For the text-containing cell, return its midpoint in (X, Y) coordinate format. 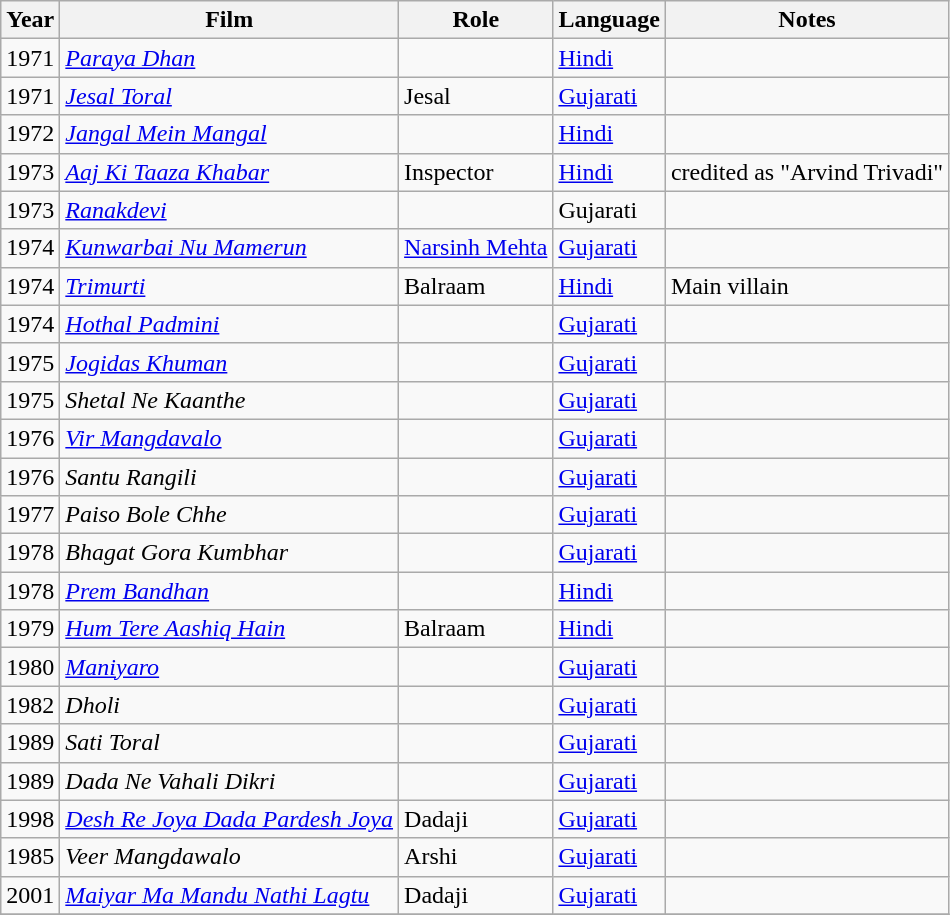
Hum Tere Aashiq Hain (230, 629)
Jesal Toral (230, 96)
Aaj Ki Taaza Khabar (230, 172)
Maiyar Ma Mandu Nathi Lagtu (230, 895)
Language (609, 20)
Dada Ne Vahali Dikri (230, 781)
Santu Rangili (230, 477)
Film (230, 20)
Desh Re Joya Dada Pardesh Joya (230, 819)
Notes (806, 20)
1982 (30, 705)
Prem Bandhan (230, 591)
2001 (30, 895)
Veer Mangdawalo (230, 857)
Trimurti (230, 286)
1972 (30, 134)
1979 (30, 629)
Role (476, 20)
Sati Toral (230, 743)
Kunwarbai Nu Mamerun (230, 248)
Maniyaro (230, 667)
Shetal Ne Kaanthe (230, 400)
Ranakdevi (230, 210)
Jogidas Khuman (230, 362)
Main villain (806, 286)
Jangal Mein Mangal (230, 134)
Bhagat Gora Kumbhar (230, 553)
Jesal (476, 96)
Hothal Padmini (230, 324)
1977 (30, 515)
Paiso Bole Chhe (230, 515)
credited as "Arvind Trivadi" (806, 172)
Inspector (476, 172)
Paraya Dhan (230, 58)
Narsinh Mehta (476, 248)
1985 (30, 857)
1980 (30, 667)
Year (30, 20)
Arshi (476, 857)
Vir Mangdavalo (230, 438)
1998 (30, 819)
Dholi (230, 705)
